Find where the given text appears and provide that cell's center as (X, Y) coordinate. 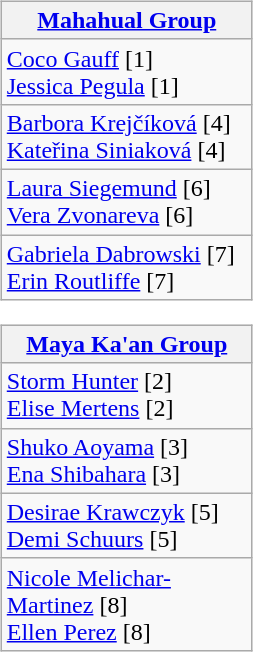
Storm Hunter [2] Elise Mertens [2] (126, 396)
Maya Ka'an Group (126, 344)
Coco Gauff [1] Jessica Pegula [1] (126, 72)
Mahahual Group (126, 20)
Desirae Krawczyk [5] Demi Schuurs [5] (126, 526)
Gabriela Dabrowski [7] Erin Routliffe [7] (126, 266)
Nicole Melichar-Martinez [8] Ellen Perez [8] (126, 604)
Barbora Krejčíková [4] Kateřina Siniaková [4] (126, 136)
Laura Siegemund [6] Vera Zvonareva [6] (126, 202)
Shuko Aoyama [3] Ena Shibahara [3] (126, 460)
